Capture the cell that displays the provided text and extract its [X, Y] central coordinate. 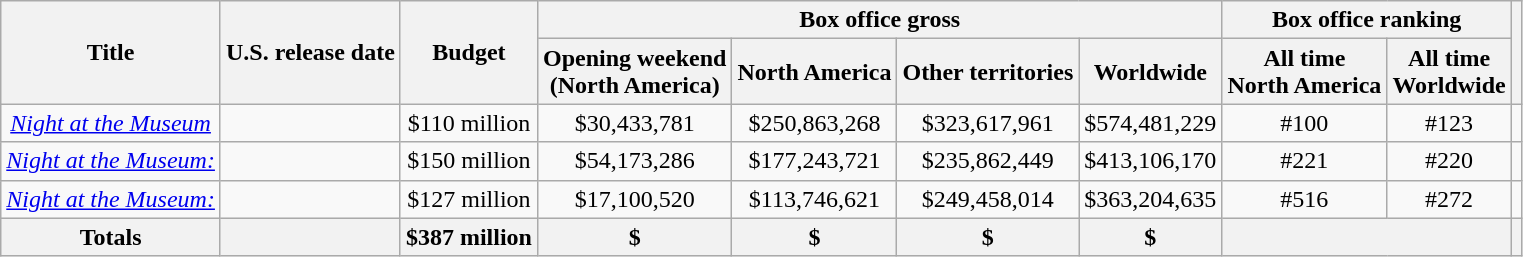
$30,433,781 [634, 123]
$249,458,014 [988, 199]
$113,746,621 [814, 199]
$177,243,721 [814, 161]
#123 [1449, 123]
#100 [1304, 123]
#272 [1449, 199]
Box office gross [879, 20]
$413,106,170 [1150, 161]
#516 [1304, 199]
$235,862,449 [988, 161]
Night at the Museum [111, 123]
$387 million [468, 237]
$127 million [468, 199]
Budget [468, 52]
Worldwide [1150, 72]
#220 [1449, 161]
North America [814, 72]
U.S. release date [310, 52]
Other territories [988, 72]
All time North America [1304, 72]
#221 [1304, 161]
$250,863,268 [814, 123]
Box office ranking [1366, 20]
$363,204,635 [1150, 199]
$323,617,961 [988, 123]
$574,481,229 [1150, 123]
Totals [111, 237]
Opening weekend (North America) [634, 72]
$110 million [468, 123]
All time Worldwide [1449, 72]
$54,173,286 [634, 161]
$17,100,520 [634, 199]
Title [111, 52]
$150 million [468, 161]
